Identify which cell holds the provided text, then report its (x, y) central coordinate. 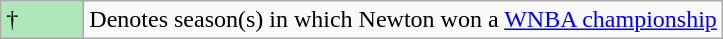
Denotes season(s) in which Newton won a WNBA championship (404, 20)
† (42, 20)
